Return (X, Y) of the center of cell containing provided text 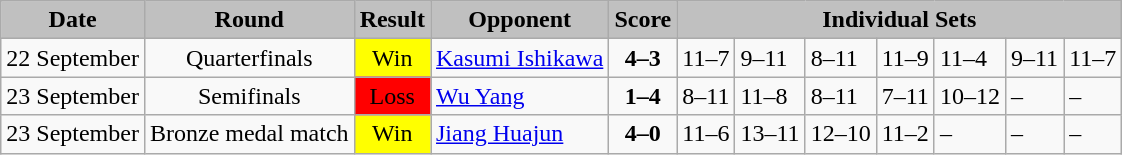
1–4 (643, 96)
Result (392, 20)
Round (249, 20)
22 September (73, 58)
13–11 (770, 134)
Score (643, 20)
11–9 (905, 58)
Kasumi Ishikawa (519, 58)
11–8 (770, 96)
Wu Yang (519, 96)
11–4 (970, 58)
12–10 (840, 134)
4–0 (643, 134)
Semifinals (249, 96)
Opponent (519, 20)
Date (73, 20)
Loss (392, 96)
11–2 (905, 134)
Bronze medal match (249, 134)
7–11 (905, 96)
Individual Sets (900, 20)
11–6 (706, 134)
10–12 (970, 96)
Quarterfinals (249, 58)
4–3 (643, 58)
Jiang Huajun (519, 134)
